Determine the (x, y) coordinate at the center of the cell enclosing the given text.  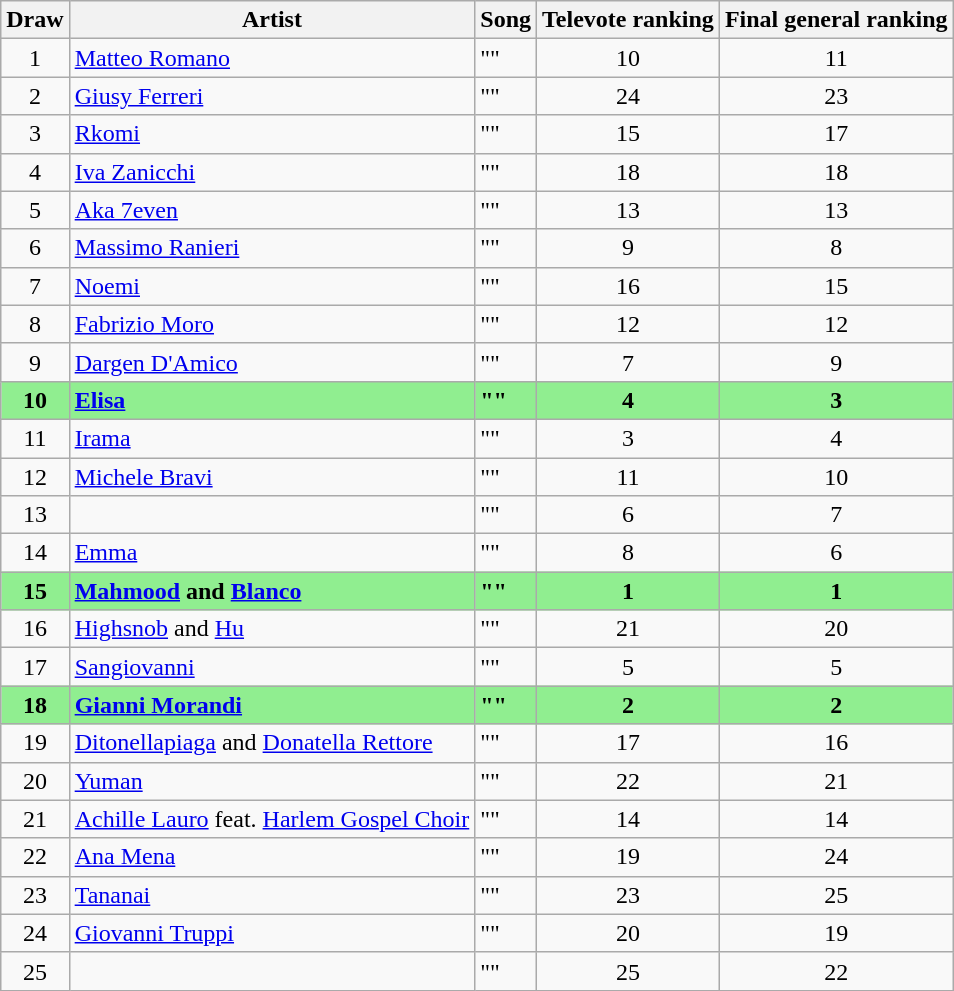
Yuman (272, 781)
Matteo Romano (272, 58)
Elisa (272, 400)
Draw (35, 20)
Tananai (272, 895)
Ana Mena (272, 857)
Achille Lauro feat. Harlem Gospel Choir (272, 819)
Final general ranking (836, 20)
Irama (272, 438)
Aka 7even (272, 210)
Song (506, 20)
Michele Bravi (272, 477)
Emma (272, 553)
Rkomi (272, 134)
Massimo Ranieri (272, 248)
Noemi (272, 286)
Televote ranking (628, 20)
Iva Zanicchi (272, 172)
Fabrizio Moro (272, 324)
Artist (272, 20)
Giusy Ferreri (272, 96)
Giovanni Truppi (272, 933)
Sangiovanni (272, 667)
Dargen D'Amico (272, 362)
Highsnob and Hu (272, 629)
Ditonellapiaga and Donatella Rettore (272, 743)
Gianni Morandi (272, 705)
Mahmood and Blanco (272, 591)
